Return the [x, y] coordinate for the center point of the cell that contains the specified text.  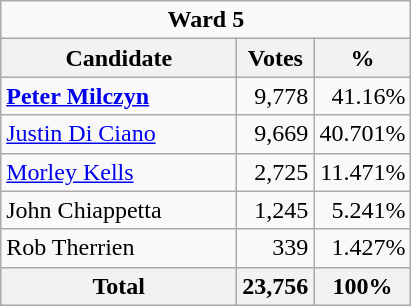
100% [362, 286]
Peter Milczyn [119, 96]
11.471% [362, 172]
2,725 [276, 172]
John Chiappetta [119, 210]
9,778 [276, 96]
40.701% [362, 134]
1.427% [362, 248]
Ward 5 [206, 20]
Morley Kells [119, 172]
339 [276, 248]
Total [119, 286]
Justin Di Ciano [119, 134]
Votes [276, 58]
23,756 [276, 286]
9,669 [276, 134]
Candidate [119, 58]
41.16% [362, 96]
5.241% [362, 210]
1,245 [276, 210]
Rob Therrien [119, 248]
% [362, 58]
